Return the [X, Y] coordinate for the center point of the cell that contains the specified text.  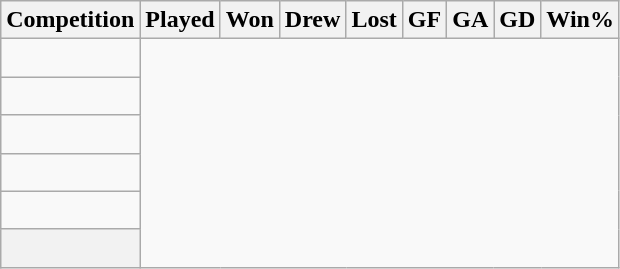
Won [250, 20]
GD [518, 20]
GA [470, 20]
Played [180, 20]
GF [424, 20]
Competition [70, 20]
Win% [580, 20]
Lost [374, 20]
Drew [312, 20]
